Determine the [X, Y] coordinate at the center of the cell enclosing the given text.  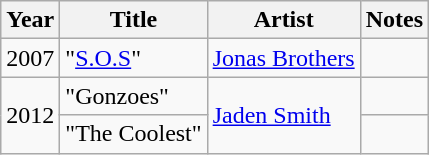
Artist [284, 20]
2007 [30, 58]
Year [30, 20]
"Gonzoes" [134, 96]
Notes [394, 20]
2012 [30, 115]
Jonas Brothers [284, 58]
Jaden Smith [284, 115]
Title [134, 20]
"The Coolest" [134, 134]
"S.O.S" [134, 58]
